Pinpoint the cell where the given text exists, returning its [X, Y] midpoint coordinate. 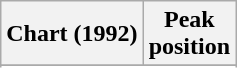
Chart (1992) [72, 34]
Peakposition [189, 34]
